Determine the [x, y] coordinate at the center of the cell enclosing the given text.  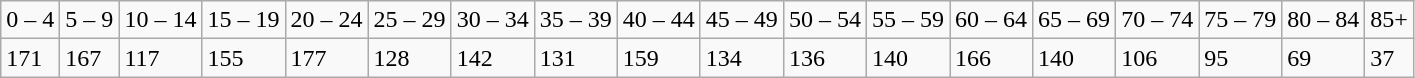
75 – 79 [1240, 20]
177 [326, 58]
134 [742, 58]
35 – 39 [576, 20]
166 [992, 58]
55 – 59 [908, 20]
69 [1324, 58]
171 [30, 58]
95 [1240, 58]
50 – 54 [824, 20]
40 – 44 [658, 20]
155 [244, 58]
10 – 14 [160, 20]
142 [492, 58]
37 [1390, 58]
5 – 9 [90, 20]
131 [576, 58]
60 – 64 [992, 20]
128 [410, 58]
85+ [1390, 20]
136 [824, 58]
106 [1158, 58]
167 [90, 58]
65 – 69 [1074, 20]
80 – 84 [1324, 20]
159 [658, 58]
20 – 24 [326, 20]
70 – 74 [1158, 20]
45 – 49 [742, 20]
30 – 34 [492, 20]
0 – 4 [30, 20]
25 – 29 [410, 20]
15 – 19 [244, 20]
117 [160, 58]
